For the text-containing cell, return its midpoint in (x, y) coordinate format. 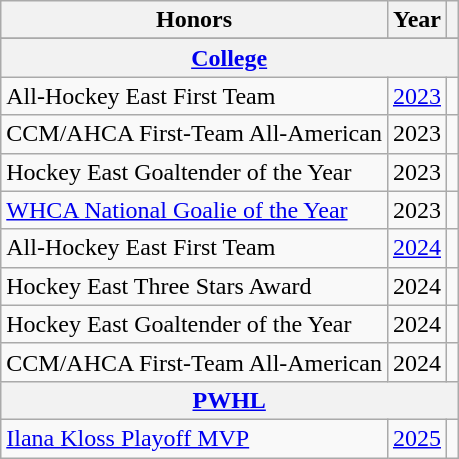
2025 (416, 438)
Year (416, 20)
Honors (194, 20)
College (230, 58)
Ilana Kloss Playoff MVP (194, 438)
WHCA National Goalie of the Year (194, 210)
Hockey East Three Stars Award (194, 286)
PWHL (230, 400)
